Return (X, Y) of the center of cell containing provided text 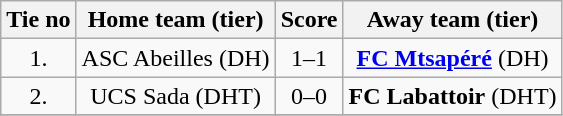
Score (309, 20)
UCS Sada (DHT) (176, 96)
ASC Abeilles (DH) (176, 58)
Away team (tier) (452, 20)
1–1 (309, 58)
1. (38, 58)
Tie no (38, 20)
FC Labattoir (DHT) (452, 96)
0–0 (309, 96)
FC Mtsapéré (DH) (452, 58)
2. (38, 96)
Home team (tier) (176, 20)
